From the cell containing the given text, extract its center point as (x, y) coordinate. 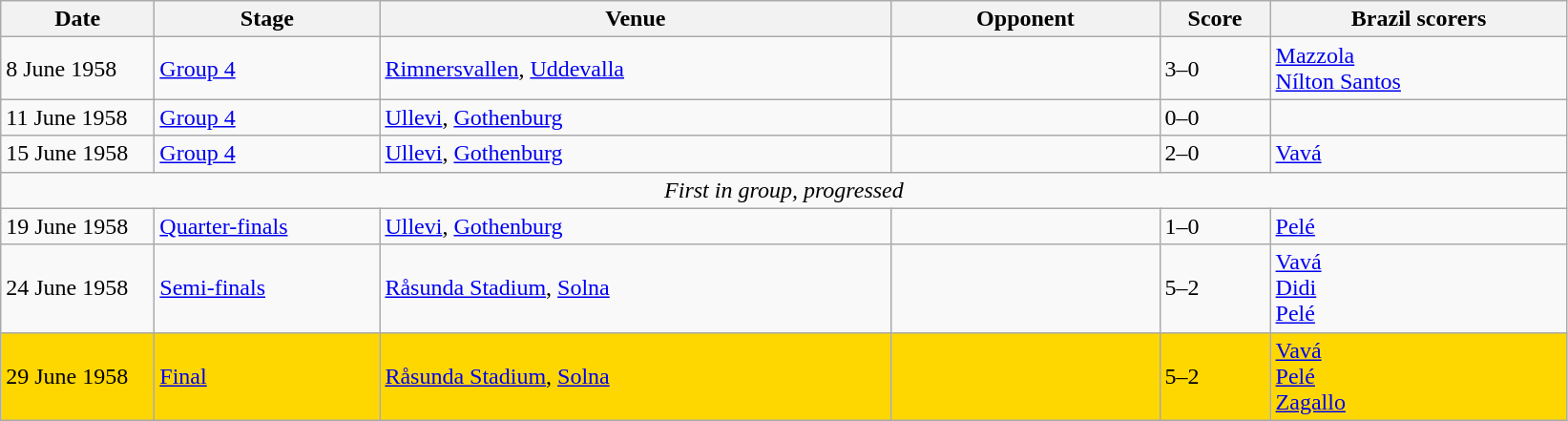
Brazil scorers (1418, 19)
0–0 (1215, 117)
11 June 1958 (78, 117)
19 June 1958 (78, 226)
Venue (636, 19)
Mazzola Nílton Santos (1418, 69)
Rimnersvallen, Uddevalla (636, 69)
2–0 (1215, 154)
Date (78, 19)
Stage (267, 19)
Vavá (1418, 154)
1–0 (1215, 226)
Opponent (1025, 19)
24 June 1958 (78, 288)
Final (267, 376)
15 June 1958 (78, 154)
Semi-finals (267, 288)
Vavá Didi Pelé (1418, 288)
Vavá Pelé Zagallo (1418, 376)
8 June 1958 (78, 69)
First in group, progressed (784, 190)
3–0 (1215, 69)
Quarter-finals (267, 226)
Score (1215, 19)
29 June 1958 (78, 376)
Pelé (1418, 226)
